Find where the given text appears and provide that cell's center as (X, Y) coordinate. 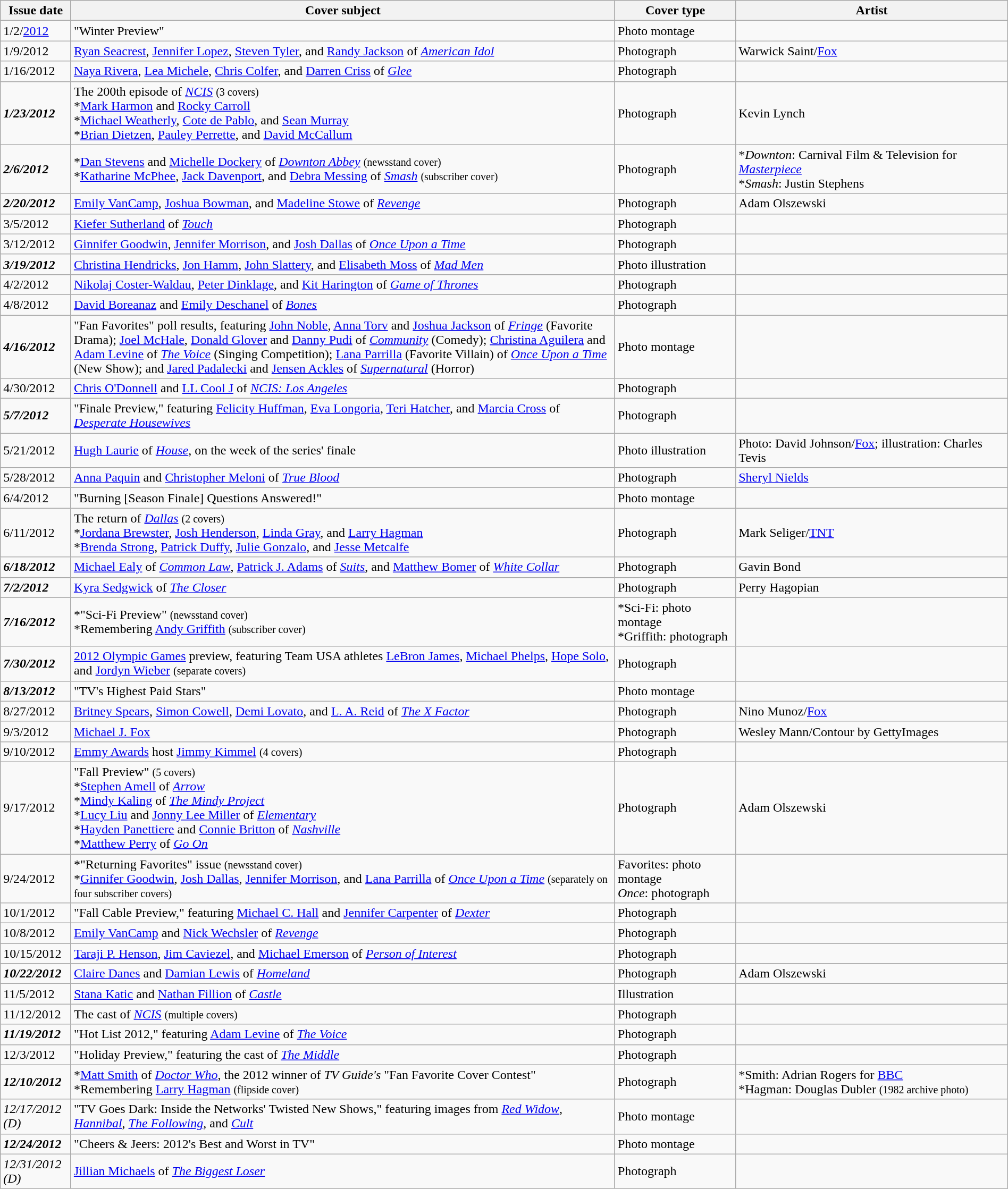
Claire Danes and Damian Lewis of Homeland (342, 974)
3/5/2012 (36, 224)
5/21/2012 (36, 451)
David Boreanaz and Emily Deschanel of Bones (342, 305)
11/12/2012 (36, 1014)
10/1/2012 (36, 913)
Taraji P. Henson, Jim Caviezel, and Michael Emerson of Person of Interest (342, 954)
1/16/2012 (36, 71)
Ryan Seacrest, Jennifer Lopez, Steven Tyler, and Randy Jackson of American Idol (342, 51)
Britney Spears, Simon Cowell, Demi Lovato, and L. A. Reid of The X Factor (342, 711)
"Hot List 2012," featuring Adam Levine of The Voice (342, 1034)
The cast of NCIS (multiple covers) (342, 1014)
5/7/2012 (36, 416)
Mark Seliger/TNT (872, 533)
3/12/2012 (36, 244)
12/24/2012 (36, 1144)
Kiefer Sutherland of Touch (342, 224)
Warwick Saint/Fox (872, 51)
Nikolaj Coster-Waldau, Peter Dinklage, and Kit Harington of Game of Thrones (342, 284)
4/2/2012 (36, 284)
Artist (872, 11)
Ginnifer Goodwin, Jennifer Morrison, and Josh Dallas of Once Upon a Time (342, 244)
8/27/2012 (36, 711)
Nino Munoz/Fox (872, 711)
Gavin Bond (872, 567)
7/16/2012 (36, 622)
9/10/2012 (36, 752)
Issue date (36, 11)
Wesley Mann/Contour by GettyImages (872, 731)
11/19/2012 (36, 1034)
"Cheers & Jeers: 2012's Best and Worst in TV" (342, 1144)
"Finale Preview," featuring Felicity Huffman, Eva Longoria, Teri Hatcher, and Marcia Cross of Desperate Housewives (342, 416)
1/23/2012 (36, 113)
Emily VanCamp, Joshua Bowman, and Madeline Stowe of Revenge (342, 204)
Emily VanCamp and Nick Wechsler of Revenge (342, 933)
7/2/2012 (36, 587)
10/8/2012 (36, 933)
Kevin Lynch (872, 113)
Jillian Michaels of The Biggest Loser (342, 1171)
Michael Ealy of Common Law, Patrick J. Adams of Suits, and Matthew Bomer of White Collar (342, 567)
2012 Olympic Games preview, featuring Team USA athletes LeBron James, Michael Phelps, Hope Solo, and Jordyn Wieber (separate covers) (342, 663)
12/3/2012 (36, 1055)
6/11/2012 (36, 533)
Michael J. Fox (342, 731)
*"Sci-Fi Preview" (newsstand cover)*Remembering Andy Griffith (subscriber cover) (342, 622)
*Downton: Carnival Film & Television for Masterpiece*Smash: Justin Stephens (872, 169)
2/20/2012 (36, 204)
Hugh Laurie of House, on the week of the series' finale (342, 451)
*Dan Stevens and Michelle Dockery of Downton Abbey (newsstand cover)*Katharine McPhee, Jack Davenport, and Debra Messing of Smash (subscriber cover) (342, 169)
4/8/2012 (36, 305)
11/5/2012 (36, 994)
Illustration (675, 994)
5/28/2012 (36, 478)
*Sci-Fi: photo montage*Griffith: photograph (675, 622)
3/19/2012 (36, 264)
"Fall Cable Preview," featuring Michael C. Hall and Jennifer Carpenter of Dexter (342, 913)
1/9/2012 (36, 51)
12/31/2012 (D) (36, 1171)
Chris O'Donnell and LL Cool J of NCIS: Los Angeles (342, 389)
2/6/2012 (36, 169)
"Winter Preview" (342, 31)
Anna Paquin and Christopher Meloni of True Blood (342, 478)
6/18/2012 (36, 567)
9/24/2012 (36, 878)
Naya Rivera, Lea Michele, Chris Colfer, and Darren Criss of Glee (342, 71)
4/16/2012 (36, 347)
"TV Goes Dark: Inside the Networks' Twisted New Shows," featuring images from Red Widow, Hannibal, The Following, and Cult (342, 1116)
Perry Hagopian (872, 587)
Photo: David Johnson/Fox; illustration: Charles Tevis (872, 451)
Cover type (675, 11)
*Matt Smith of Doctor Who, the 2012 winner of TV Guide's "Fan Favorite Cover Contest"*Remembering Larry Hagman (flipside cover) (342, 1082)
6/4/2012 (36, 498)
Christina Hendricks, Jon Hamm, John Slattery, and Elisabeth Moss of Mad Men (342, 264)
Emmy Awards host Jimmy Kimmel (4 covers) (342, 752)
1/2/2012 (36, 31)
"TV's Highest Paid Stars" (342, 691)
12/10/2012 (36, 1082)
"Holiday Preview," featuring the cast of The Middle (342, 1055)
"Burning [Season Finale] Questions Answered!" (342, 498)
Kyra Sedgwick of The Closer (342, 587)
7/30/2012 (36, 663)
10/15/2012 (36, 954)
Sheryl Nields (872, 478)
9/3/2012 (36, 731)
*Smith: Adrian Rogers for BBC*Hagman: Douglas Dubler (1982 archive photo) (872, 1082)
12/17/2012 (D) (36, 1116)
9/17/2012 (36, 808)
Cover subject (342, 11)
Stana Katic and Nathan Fillion of Castle (342, 994)
4/30/2012 (36, 389)
10/22/2012 (36, 974)
Favorites: photo montageOnce: photograph (675, 878)
8/13/2012 (36, 691)
